Extract the (X, Y) coordinate from the center of the cell holding the provided text.  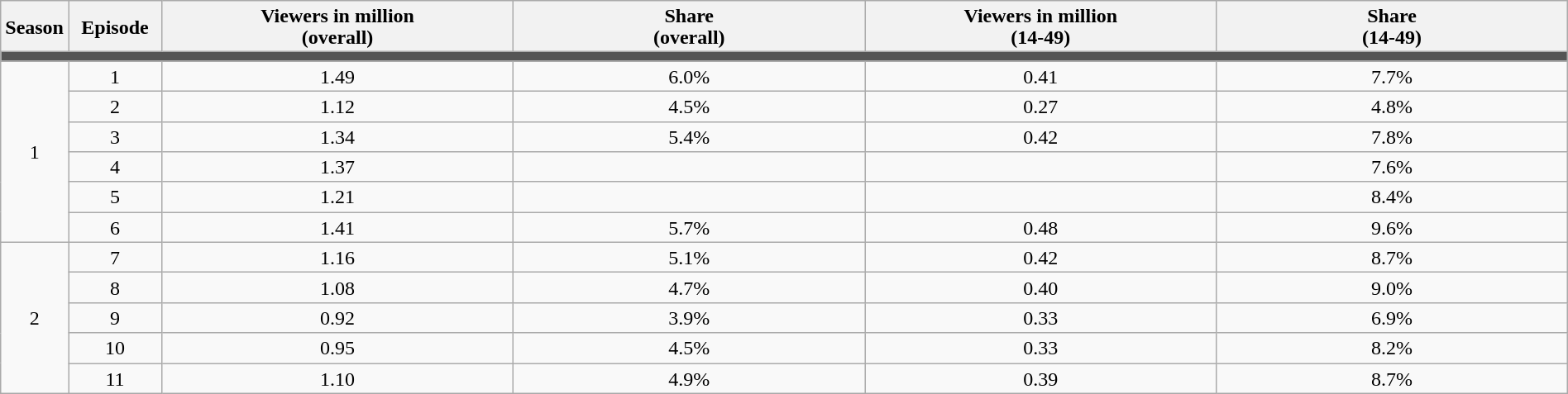
10 (114, 349)
Share(14-49) (1392, 26)
Episode (114, 26)
7.8% (1392, 137)
11 (114, 378)
9.6% (1392, 228)
0.48 (1040, 228)
1.34 (337, 137)
7.7% (1392, 76)
5.4% (690, 137)
1.10 (337, 378)
1.41 (337, 228)
4.7% (690, 287)
3 (114, 137)
0.40 (1040, 287)
Viewers in million(overall) (337, 26)
1.08 (337, 287)
0.27 (1040, 106)
8 (114, 287)
4.9% (690, 378)
4.8% (1392, 106)
9 (114, 317)
7 (114, 258)
6.9% (1392, 317)
1.12 (337, 106)
6 (114, 228)
Share(overall) (690, 26)
3.9% (690, 317)
8.4% (1392, 197)
4 (114, 167)
1.16 (337, 258)
0.39 (1040, 378)
5.7% (690, 228)
0.95 (337, 349)
Viewers in million(14-49) (1040, 26)
0.92 (337, 317)
5.1% (690, 258)
1.49 (337, 76)
5 (114, 197)
0.41 (1040, 76)
Season (35, 26)
1.37 (337, 167)
9.0% (1392, 287)
7.6% (1392, 167)
1.21 (337, 197)
8.2% (1392, 349)
6.0% (690, 76)
